Capture the cell that displays the provided text and extract its (x, y) central coordinate. 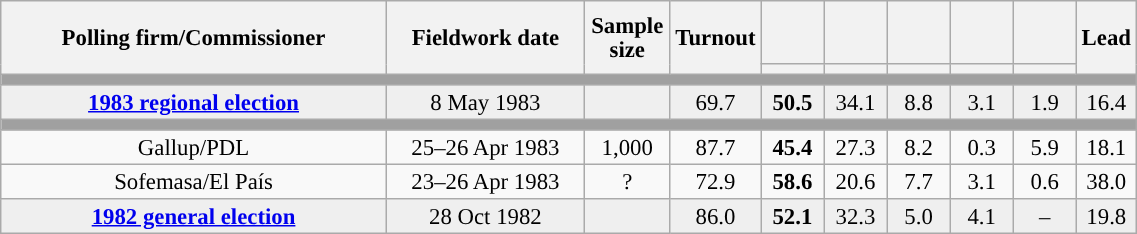
7.7 (918, 182)
8.2 (918, 148)
25–26 Apr 1983 (485, 148)
? (627, 182)
20.6 (856, 182)
87.7 (716, 148)
72.9 (716, 182)
45.4 (792, 148)
Turnout (716, 38)
1.9 (1044, 102)
0.6 (1044, 182)
Lead (1106, 38)
50.5 (792, 102)
0.3 (982, 148)
Polling firm/Commissioner (194, 38)
Fieldwork date (485, 38)
23–26 Apr 1983 (485, 182)
18.1 (1106, 148)
27.3 (856, 148)
16.4 (1106, 102)
1,000 (627, 148)
Sofemasa/El País (194, 182)
34.1 (856, 102)
58.6 (792, 182)
Gallup/PDL (194, 148)
38.0 (1106, 182)
5.9 (1044, 148)
69.7 (716, 102)
Sample size (627, 38)
8 May 1983 (485, 102)
1983 regional election (194, 102)
8.8 (918, 102)
